Determine the [X, Y] coordinate at the center of the cell enclosing the given text.  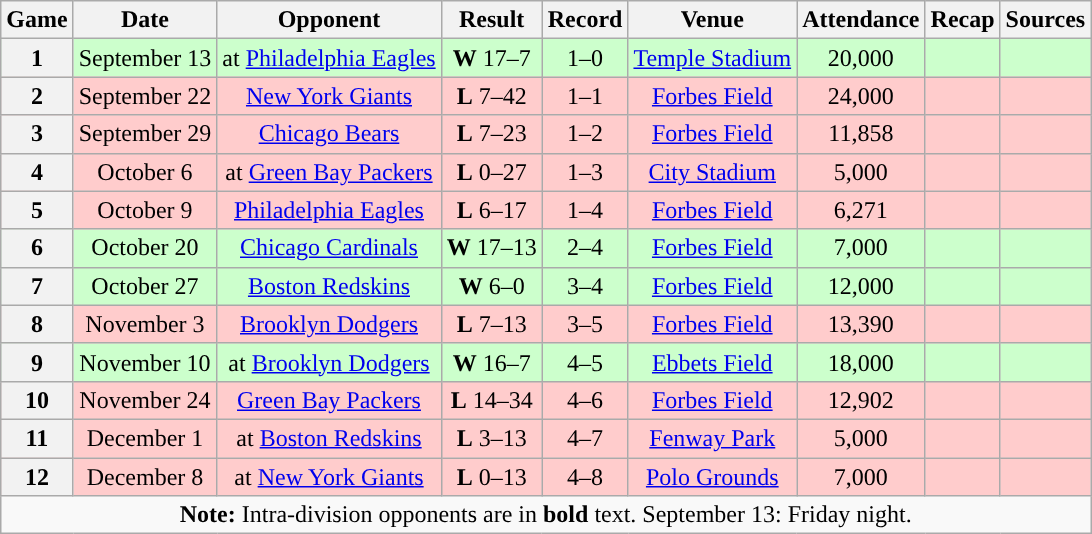
20,000 [861, 58]
4–7 [585, 438]
18,000 [861, 362]
6,271 [861, 210]
1–1 [585, 96]
3 [37, 134]
W 6–0 [492, 286]
L 7–13 [492, 324]
5 [37, 210]
Opponent [329, 20]
Brooklyn Dodgers [329, 324]
New York Giants [329, 96]
4 [37, 172]
11 [37, 438]
October 6 [145, 172]
September 22 [145, 96]
W 17–13 [492, 248]
Boston Redskins [329, 286]
Game [37, 20]
Venue [712, 20]
Result [492, 20]
L 6–17 [492, 210]
Attendance [861, 20]
12,000 [861, 286]
Sources [1046, 20]
8 [37, 324]
12,902 [861, 400]
1–0 [585, 58]
13,390 [861, 324]
December 1 [145, 438]
October 27 [145, 286]
November 24 [145, 400]
October 9 [145, 210]
L 7–42 [492, 96]
November 10 [145, 362]
4–6 [585, 400]
4–5 [585, 362]
Date [145, 20]
Polo Grounds [712, 477]
1–2 [585, 134]
Recap [962, 20]
L 0–13 [492, 477]
L 3–13 [492, 438]
10 [37, 400]
Temple Stadium [712, 58]
6 [37, 248]
at Brooklyn Dodgers [329, 362]
at New York Giants [329, 477]
Fenway Park [712, 438]
at Boston Redskins [329, 438]
W 17–7 [492, 58]
Chicago Cardinals [329, 248]
Ebbets Field [712, 362]
1–3 [585, 172]
4–8 [585, 477]
Philadelphia Eagles [329, 210]
11,858 [861, 134]
Record [585, 20]
24,000 [861, 96]
2 [37, 96]
1–4 [585, 210]
3–4 [585, 286]
September 13 [145, 58]
12 [37, 477]
L 0–27 [492, 172]
Green Bay Packers [329, 400]
1 [37, 58]
3–5 [585, 324]
City Stadium [712, 172]
9 [37, 362]
L 7–23 [492, 134]
November 3 [145, 324]
Note: Intra-division opponents are in bold text. September 13: Friday night. [546, 515]
W 16–7 [492, 362]
at Green Bay Packers [329, 172]
at Philadelphia Eagles [329, 58]
7 [37, 286]
September 29 [145, 134]
October 20 [145, 248]
Chicago Bears [329, 134]
2–4 [585, 248]
L 14–34 [492, 400]
December 8 [145, 477]
